Return the (x, y) coordinate for the center point of the cell that contains the specified text.  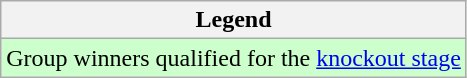
Group winners qualified for the knockout stage (234, 58)
Legend (234, 20)
